Output the (X, Y) coordinate of the center of the cell containing the given text.  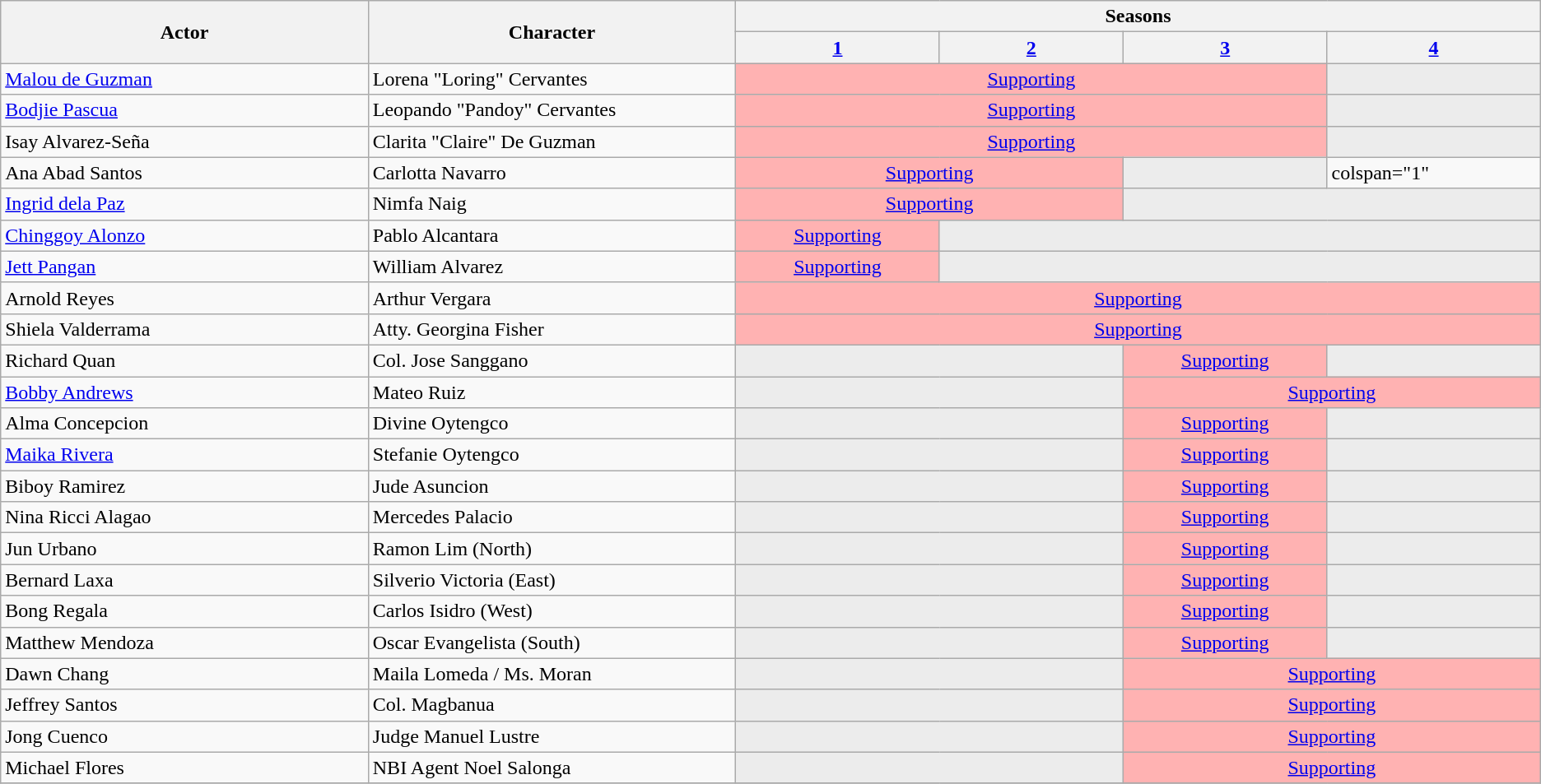
Atty. Georgina Fisher (552, 329)
Malou de Guzman (184, 79)
Alma Concepcion (184, 424)
Maika Rivera (184, 455)
Isay Alvarez-Seña (184, 141)
Col. Jose Sanggano (552, 360)
Bobby Andrews (184, 392)
NBI Agent Noel Salonga (552, 768)
Character (552, 32)
Jun Urbano (184, 549)
Carlos Isidro (West) (552, 611)
Pablo Alcantara (552, 235)
Mercedes Palacio (552, 517)
Nina Ricci Alagao (184, 517)
colspan="1" (1434, 173)
Clarita "Claire" De Guzman (552, 141)
Actor (184, 32)
Arnold Reyes (184, 298)
William Alvarez (552, 267)
Leopando "Pandoy" Cervantes (552, 110)
1 (838, 48)
Bernard Laxa (184, 580)
Divine Oytengco (552, 424)
Maila Lomeda / Ms. Moran (552, 674)
Mateo Ruiz (552, 392)
Silverio Victoria (East) (552, 580)
Jeffrey Santos (184, 705)
Judge Manuel Lustre (552, 736)
Jong Cuenco (184, 736)
Bong Regala (184, 611)
Ramon Lim (North) (552, 549)
Michael Flores (184, 768)
4 (1434, 48)
Ingrid dela Paz (184, 204)
Stefanie Oytengco (552, 455)
Shiela Valderrama (184, 329)
Jett Pangan (184, 267)
Seasons (1138, 16)
Chinggoy Alonzo (184, 235)
Col. Magbanua (552, 705)
Ana Abad Santos (184, 173)
Lorena "Loring" Cervantes (552, 79)
Arthur Vergara (552, 298)
Carlotta Navarro (552, 173)
Oscar Evangelista (South) (552, 643)
Dawn Chang (184, 674)
Bodjie Pascua (184, 110)
Nimfa Naig (552, 204)
Matthew Mendoza (184, 643)
2 (1031, 48)
3 (1225, 48)
Biboy Ramirez (184, 486)
Richard Quan (184, 360)
Jude Asuncion (552, 486)
